Search for the cell housing the specified text and yield its [x, y] center coordinate. 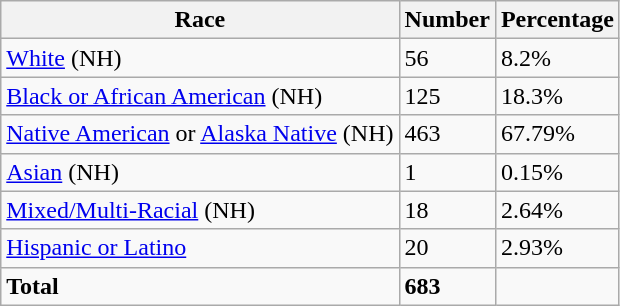
Number [447, 20]
Percentage [557, 20]
2.64% [557, 210]
8.2% [557, 58]
1 [447, 172]
Native American or Alaska Native (NH) [200, 134]
0.15% [557, 172]
20 [447, 248]
463 [447, 134]
Mixed/Multi-Racial (NH) [200, 210]
Race [200, 20]
56 [447, 58]
Hispanic or Latino [200, 248]
2.93% [557, 248]
18.3% [557, 96]
125 [447, 96]
67.79% [557, 134]
Black or African American (NH) [200, 96]
Asian (NH) [200, 172]
White (NH) [200, 58]
Total [200, 286]
683 [447, 286]
18 [447, 210]
